Return the (X, Y) coordinate for the center point of the cell that contains the specified text.  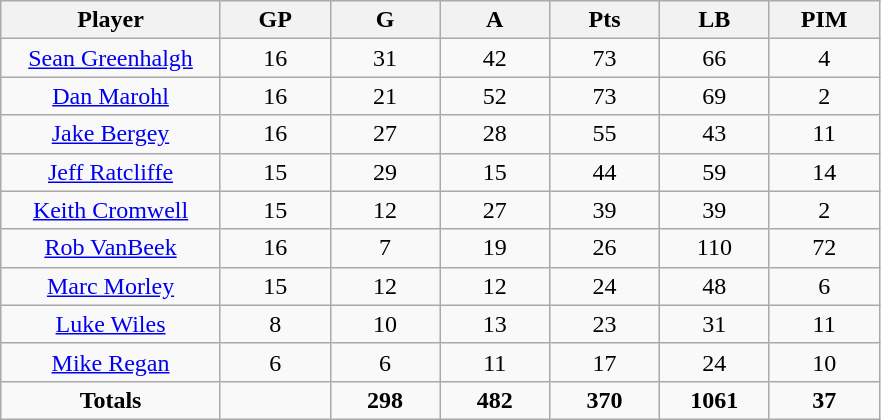
Jake Bergey (111, 134)
14 (824, 172)
43 (714, 134)
Jeff Ratcliffe (111, 172)
42 (495, 58)
PIM (824, 20)
Rob VanBeek (111, 248)
4 (824, 58)
Marc Morley (111, 286)
44 (605, 172)
23 (605, 324)
69 (714, 96)
28 (495, 134)
13 (495, 324)
26 (605, 248)
59 (714, 172)
LB (714, 20)
A (495, 20)
48 (714, 286)
Dan Marohl (111, 96)
110 (714, 248)
Pts (605, 20)
19 (495, 248)
17 (605, 362)
37 (824, 400)
G (385, 20)
Sean Greenhalgh (111, 58)
66 (714, 58)
Player (111, 20)
8 (275, 324)
370 (605, 400)
21 (385, 96)
52 (495, 96)
Mike Regan (111, 362)
29 (385, 172)
Luke Wiles (111, 324)
Totals (111, 400)
482 (495, 400)
GP (275, 20)
1061 (714, 400)
Keith Cromwell (111, 210)
7 (385, 248)
55 (605, 134)
298 (385, 400)
72 (824, 248)
